From the cell containing the given text, extract its center point as (X, Y) coordinate. 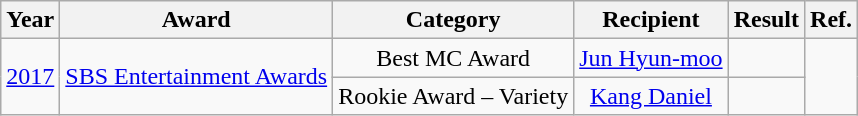
Award (196, 20)
Ref. (832, 20)
Year (30, 20)
Best MC Award (454, 58)
Recipient (651, 20)
2017 (30, 77)
Result (766, 20)
Category (454, 20)
SBS Entertainment Awards (196, 77)
Rookie Award – Variety (454, 96)
Jun Hyun-moo (651, 58)
Kang Daniel (651, 96)
